Identify which cell holds the provided text, then report its [X, Y] central coordinate. 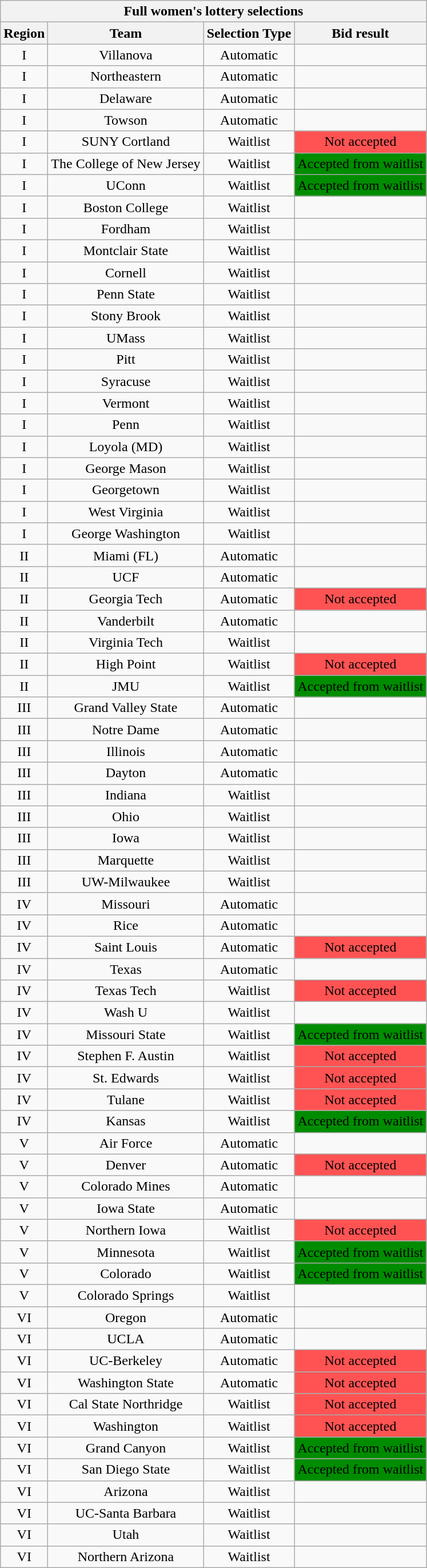
Utah [126, 1535]
Penn State [126, 295]
UC-Berkeley [126, 1361]
UMass [126, 338]
Minnesota [126, 1252]
Missouri [126, 904]
San Diego State [126, 1470]
Colorado Springs [126, 1295]
Dayton [126, 773]
UW-Milwaukee [126, 882]
Missouri State [126, 1034]
Colorado [126, 1273]
Air Force [126, 1143]
Villanova [126, 55]
St. Edwards [126, 1078]
Northern Iowa [126, 1230]
Tulane [126, 1100]
Kansas [126, 1121]
Denver [126, 1165]
Notre Dame [126, 730]
UC-Santa Barbara [126, 1513]
Miami (FL) [126, 555]
SUNY Cortland [126, 142]
High Point [126, 664]
Cal State Northridge [126, 1404]
Arizona [126, 1491]
Iowa [126, 838]
Grand Canyon [126, 1448]
Northeastern [126, 77]
Oregon [126, 1317]
Delaware [126, 98]
Georgia Tech [126, 599]
Texas [126, 969]
Stephen F. Austin [126, 1056]
UCF [126, 577]
Rice [126, 925]
Washington [126, 1426]
Northern Arizona [126, 1557]
Vermont [126, 403]
Montclair State [126, 250]
The College of New Jersey [126, 164]
Team [126, 33]
Saint Louis [126, 947]
George Washington [126, 534]
Towson [126, 120]
Boston College [126, 207]
Penn [126, 425]
West Virginia [126, 512]
Loyola (MD) [126, 447]
Wash U [126, 1013]
Selection Type [249, 33]
Region [24, 33]
Bid result [360, 33]
Iowa State [126, 1208]
Colorado Mines [126, 1187]
UCLA [126, 1339]
JMU [126, 686]
Grand Valley State [126, 708]
Ohio [126, 817]
Full women's lottery selections [214, 11]
Pitt [126, 360]
Texas Tech [126, 991]
Vanderbilt [126, 620]
Marquette [126, 860]
Washington State [126, 1383]
Stony Brook [126, 316]
Fordham [126, 229]
Syracuse [126, 381]
Indiana [126, 795]
UConn [126, 185]
Cornell [126, 273]
Virginia Tech [126, 643]
Georgetown [126, 490]
George Mason [126, 468]
Illinois [126, 751]
